Provide the [X, Y] coordinate of the cell's center where the given text is located.  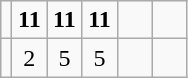
2 [30, 58]
